Locate the cell with the specified text and output its (x, y) center coordinate. 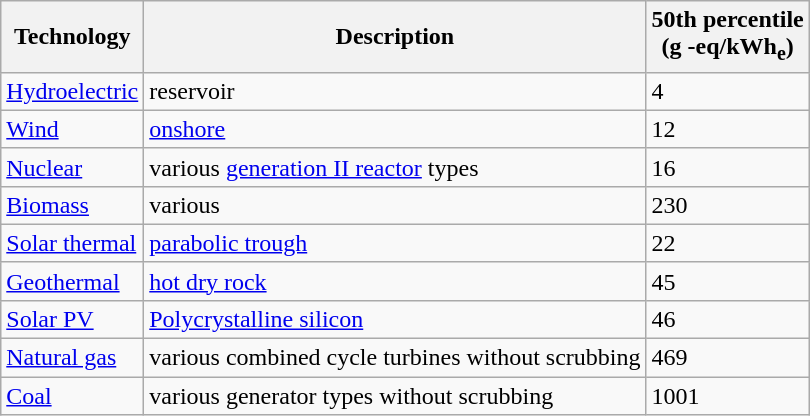
Hydroelectric (72, 91)
1001 (728, 396)
Solar thermal (72, 243)
4 (728, 91)
onshore (395, 129)
22 (728, 243)
Natural gas (72, 358)
Solar PV (72, 319)
Nuclear (72, 167)
Wind (72, 129)
50th percentile (g -eq/kWhe) (728, 36)
45 (728, 281)
16 (728, 167)
reservoir (395, 91)
various generator types without scrubbing (395, 396)
12 (728, 129)
Geothermal (72, 281)
various combined cycle turbines without scrubbing (395, 358)
Biomass (72, 205)
469 (728, 358)
Technology (72, 36)
230 (728, 205)
various (395, 205)
parabolic trough (395, 243)
Polycrystalline silicon (395, 319)
various generation II reactor types (395, 167)
Coal (72, 396)
hot dry rock (395, 281)
Description (395, 36)
46 (728, 319)
